Determine the [X, Y] coordinate at the center of the cell enclosing the given text.  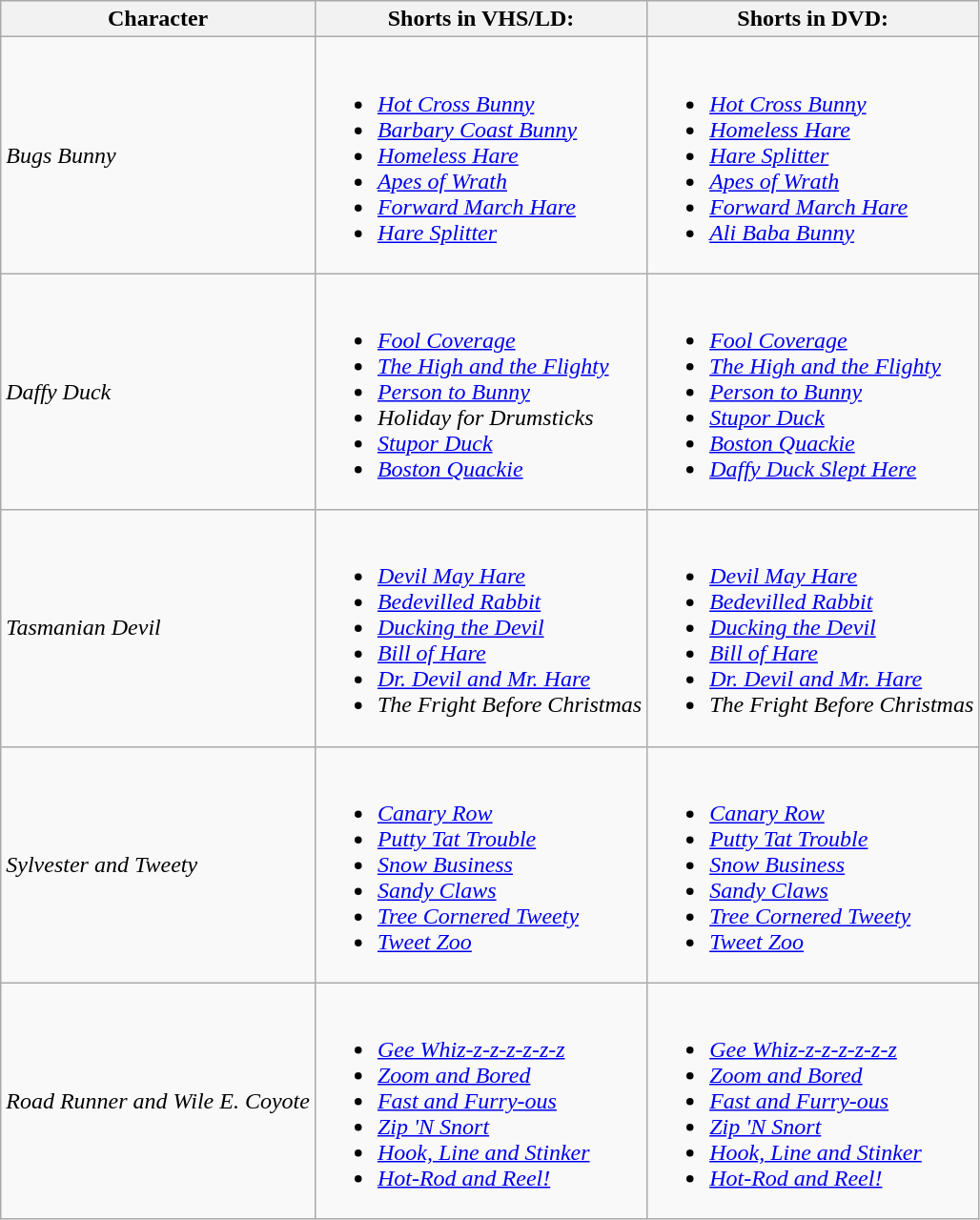
Fool CoverageThe High and the FlightyPerson to BunnyStupor DuckBoston QuackieDaffy Duck Slept Here [813, 392]
Bugs Bunny [158, 155]
Daffy Duck [158, 392]
Hot Cross BunnyBarbary Coast BunnyHomeless HareApes of WrathForward March HareHare Splitter [480, 155]
Character [158, 19]
Tasmanian Devil [158, 628]
Road Runner and Wile E. Coyote [158, 1101]
Shorts in DVD: [813, 19]
Sylvester and Tweety [158, 864]
Shorts in VHS/LD: [480, 19]
Hot Cross BunnyHomeless HareHare SplitterApes of WrathForward March HareAli Baba Bunny [813, 155]
Fool CoverageThe High and the FlightyPerson to BunnyHoliday for DrumsticksStupor DuckBoston Quackie [480, 392]
